Search for the cell housing the specified text and yield its (x, y) center coordinate. 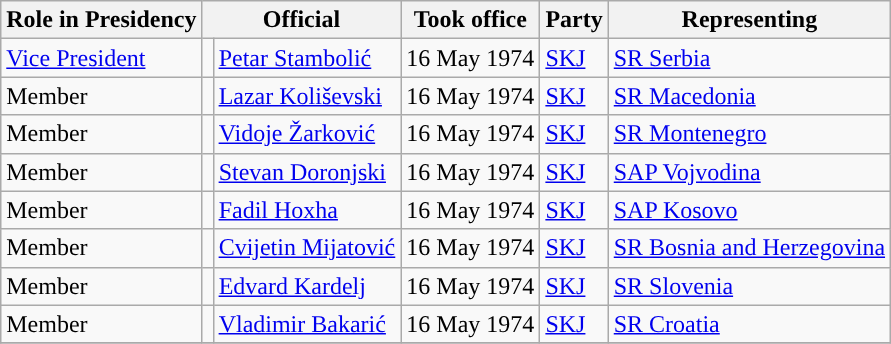
Role in Presidency (102, 20)
SR Serbia (749, 58)
SR Croatia (749, 324)
SAP Vojvodina (749, 172)
SAP Kosovo (749, 210)
Vice President (102, 58)
SR Macedonia (749, 96)
SR Bosnia and Herzegovina (749, 248)
Representing (749, 20)
Petar Stambolić (307, 58)
Vladimir Bakarić (307, 324)
Vidoje Žarković (307, 134)
Stevan Doronjski (307, 172)
Lazar Koliševski (307, 96)
SR Montenegro (749, 134)
SR Slovenia (749, 286)
Edvard Kardelj (307, 286)
Took office (470, 20)
Fadil Hoxha (307, 210)
Cvijetin Mijatović (307, 248)
Party (574, 20)
Official (302, 20)
